Locate the cell with the specified text and output its (x, y) center coordinate. 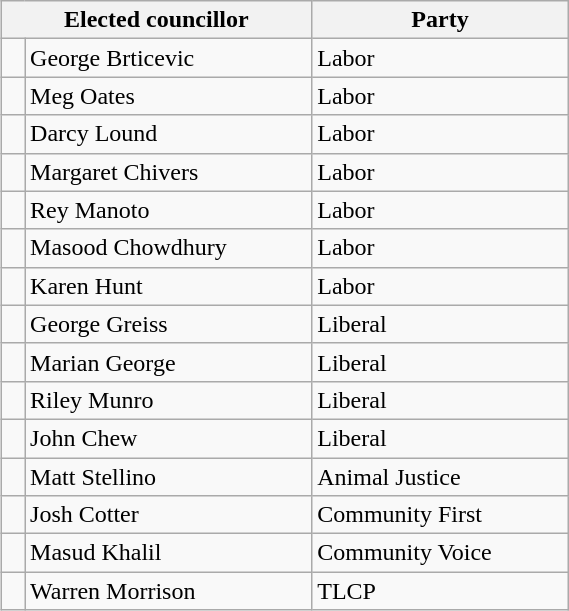
Marian George (168, 362)
Party (440, 20)
Rey Manoto (168, 210)
Warren Morrison (168, 591)
Masud Khalil (168, 553)
Darcy Lound (168, 134)
Karen Hunt (168, 286)
Masood Chowdhury (168, 248)
Community First (440, 515)
TLCP (440, 591)
Animal Justice (440, 477)
Meg Oates (168, 96)
George Brticevic (168, 58)
Riley Munro (168, 400)
Community Voice (440, 553)
John Chew (168, 438)
Margaret Chivers (168, 172)
Elected councillor (156, 20)
Josh Cotter (168, 515)
Matt Stellino (168, 477)
George Greiss (168, 324)
